Pinpoint the cell where the given text exists, returning its (X, Y) midpoint coordinate. 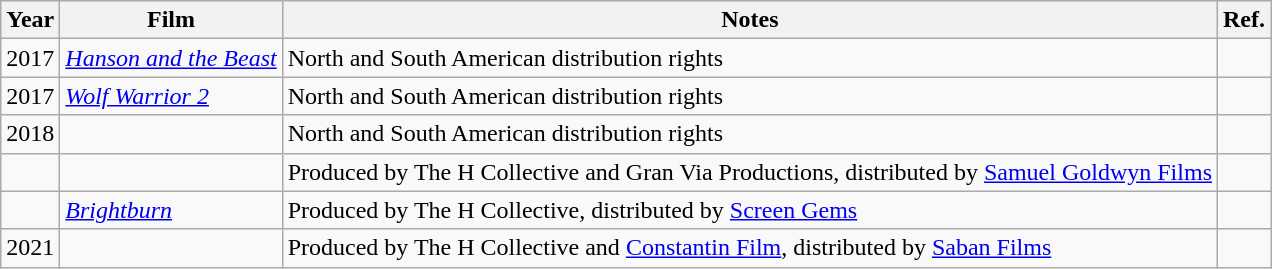
Film (171, 20)
Brightburn (171, 210)
Wolf Warrior 2 (171, 96)
Year (30, 20)
Hanson and the Beast (171, 58)
Produced by The H Collective and Gran Via Productions, distributed by Samuel Goldwyn Films (750, 172)
Produced by The H Collective and Constantin Film, distributed by Saban Films (750, 248)
Ref. (1244, 20)
2018 (30, 134)
2021 (30, 248)
Notes (750, 20)
Produced by The H Collective, distributed by Screen Gems (750, 210)
